Extract the (x, y) coordinate from the center of the cell holding the provided text.  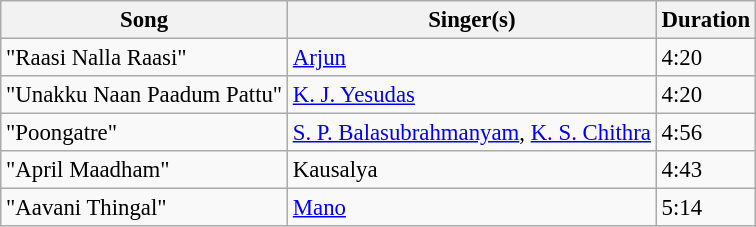
4:43 (706, 170)
"Raasi Nalla Raasi" (144, 58)
4:56 (706, 133)
S. P. Balasubrahmanyam, K. S. Chithra (472, 133)
"April Maadham" (144, 170)
"Poongatre" (144, 133)
5:14 (706, 208)
"Unakku Naan Paadum Pattu" (144, 95)
Song (144, 20)
Kausalya (472, 170)
Mano (472, 208)
Arjun (472, 58)
K. J. Yesudas (472, 95)
Duration (706, 20)
Singer(s) (472, 20)
"Aavani Thingal" (144, 208)
